Return the (x, y) coordinate for the center point of the cell that contains the specified text.  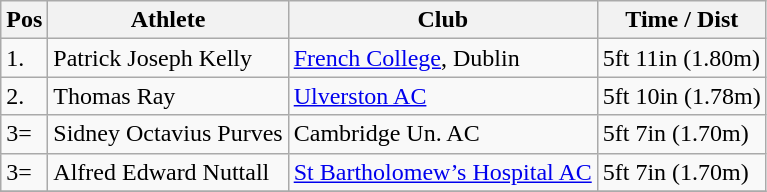
French College, Dublin (442, 58)
5ft 11in (1.80m) (682, 58)
Pos (24, 20)
2. (24, 96)
Time / Dist (682, 20)
1. (24, 58)
Patrick Joseph Kelly (168, 58)
Sidney Octavius Purves (168, 134)
5ft 10in (1.78m) (682, 96)
Ulverston AC (442, 96)
Thomas Ray (168, 96)
Cambridge Un. AC (442, 134)
Athlete (168, 20)
Alfred Edward Nuttall (168, 172)
St Bartholomew’s Hospital AC (442, 172)
Club (442, 20)
